Pinpoint the cell where the given text exists, returning its (X, Y) midpoint coordinate. 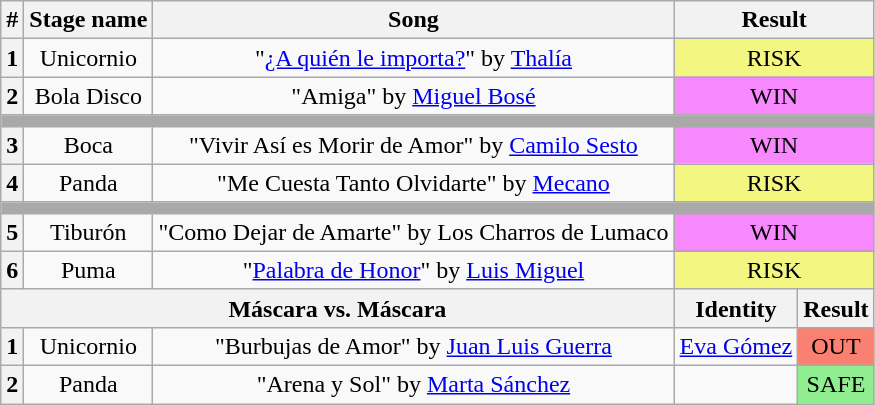
Puma (88, 270)
"Como Dejar de Amarte" by Los Charros de Lumaco (414, 232)
"¿A quién le importa?" by Thalía (414, 58)
Song (414, 20)
"Me Cuesta Tanto Olvidarte" by Mecano (414, 183)
"Burbujas de Amor" by Juan Luis Guerra (414, 346)
4 (12, 183)
OUT (836, 346)
3 (12, 145)
5 (12, 232)
Bola Disco (88, 96)
Tiburón (88, 232)
Eva Gómez (736, 346)
"Arena y Sol" by Marta Sánchez (414, 384)
Stage name (88, 20)
"Vivir Así es Morir de Amor" by Camilo Sesto (414, 145)
6 (12, 270)
"Amiga" by Miguel Bosé (414, 96)
Identity (736, 308)
"Palabra de Honor" by Luis Miguel (414, 270)
# (12, 20)
Máscara vs. Máscara (338, 308)
Boca (88, 145)
SAFE (836, 384)
